Capture the cell that displays the provided text and extract its (X, Y) central coordinate. 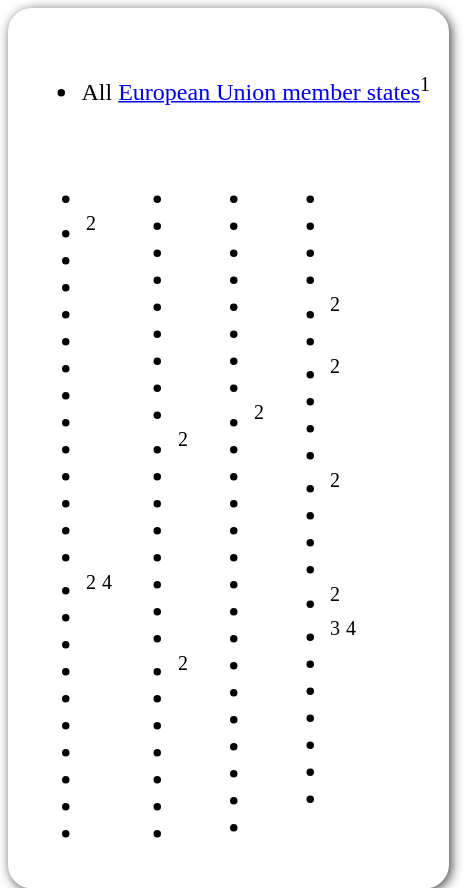
22 4 (68, 502)
All European Union member states1 22 4 22 2 22223 4 (226, 448)
22223 4 (314, 502)
2 (230, 502)
22 (154, 502)
